Output the (X, Y) coordinate of the center of the cell containing the given text.  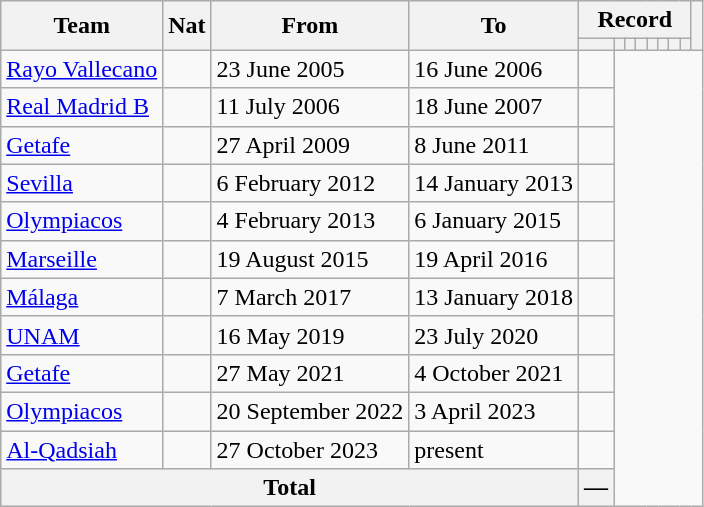
14 January 2013 (494, 183)
11 July 2006 (310, 107)
Nat (187, 26)
Team (82, 26)
present (494, 449)
19 August 2015 (310, 259)
27 May 2021 (310, 373)
4 October 2021 (494, 373)
27 April 2009 (310, 145)
16 June 2006 (494, 69)
Real Madrid B (82, 107)
Total (290, 488)
Marseille (82, 259)
Al-Qadsiah (82, 449)
6 February 2012 (310, 183)
18 June 2007 (494, 107)
20 September 2022 (310, 411)
19 April 2016 (494, 259)
23 June 2005 (310, 69)
From (310, 26)
4 February 2013 (310, 221)
Record (634, 20)
7 March 2017 (310, 297)
Rayo Vallecano (82, 69)
8 June 2011 (494, 145)
To (494, 26)
Sevilla (82, 183)
3 April 2023 (494, 411)
16 May 2019 (310, 335)
UNAM (82, 335)
6 January 2015 (494, 221)
Málaga (82, 297)
23 July 2020 (494, 335)
13 January 2018 (494, 297)
27 October 2023 (310, 449)
— (596, 488)
